Determine the [x, y] coordinate at the center of the cell enclosing the given text.  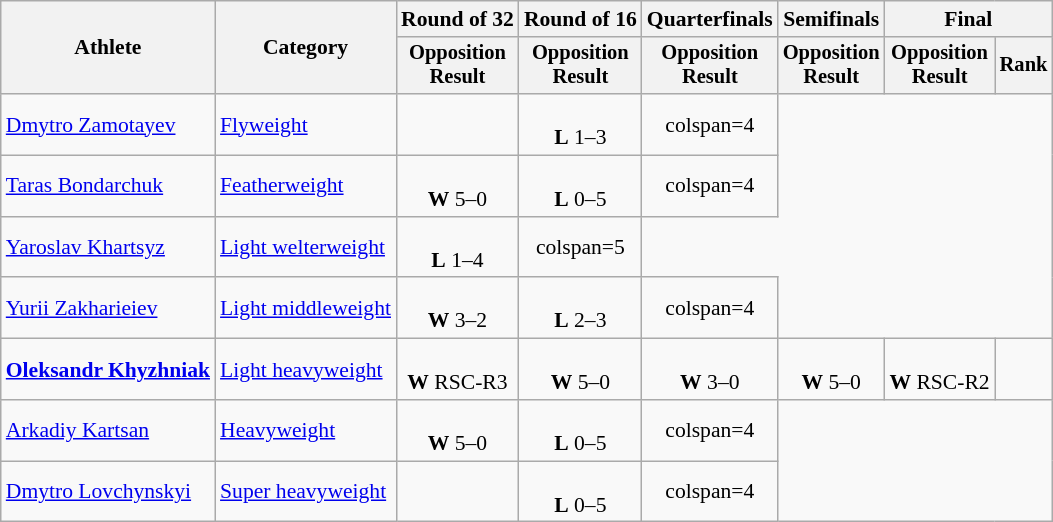
W RSC-R3 [458, 370]
L 1–3 [580, 124]
Dmytro Lovchynskyi [108, 492]
Super heavyweight [306, 492]
Athlete [108, 48]
Yaroslav Khartsyz [108, 248]
Light welterweight [306, 248]
Round of 32 [458, 19]
Quarterfinals [710, 19]
Round of 16 [580, 19]
Final [968, 19]
Oleksandr Khyzhniak [108, 370]
Rank [1024, 66]
W 3–0 [710, 370]
Taras Bondarchuk [108, 186]
Arkadiy Kartsan [108, 430]
Category [306, 48]
Flyweight [306, 124]
Dmytro Zamotayev [108, 124]
Semifinals [832, 19]
Heavyweight [306, 430]
Light heavyweight [306, 370]
W RSC-R2 [939, 370]
L 2–3 [580, 308]
W 3–2 [458, 308]
colspan=5 [580, 248]
L 1–4 [458, 248]
Featherweight [306, 186]
Yurii Zakharieiev [108, 308]
Light middleweight [306, 308]
